Provide the (x, y) coordinate of the cell's center where the given text is located.  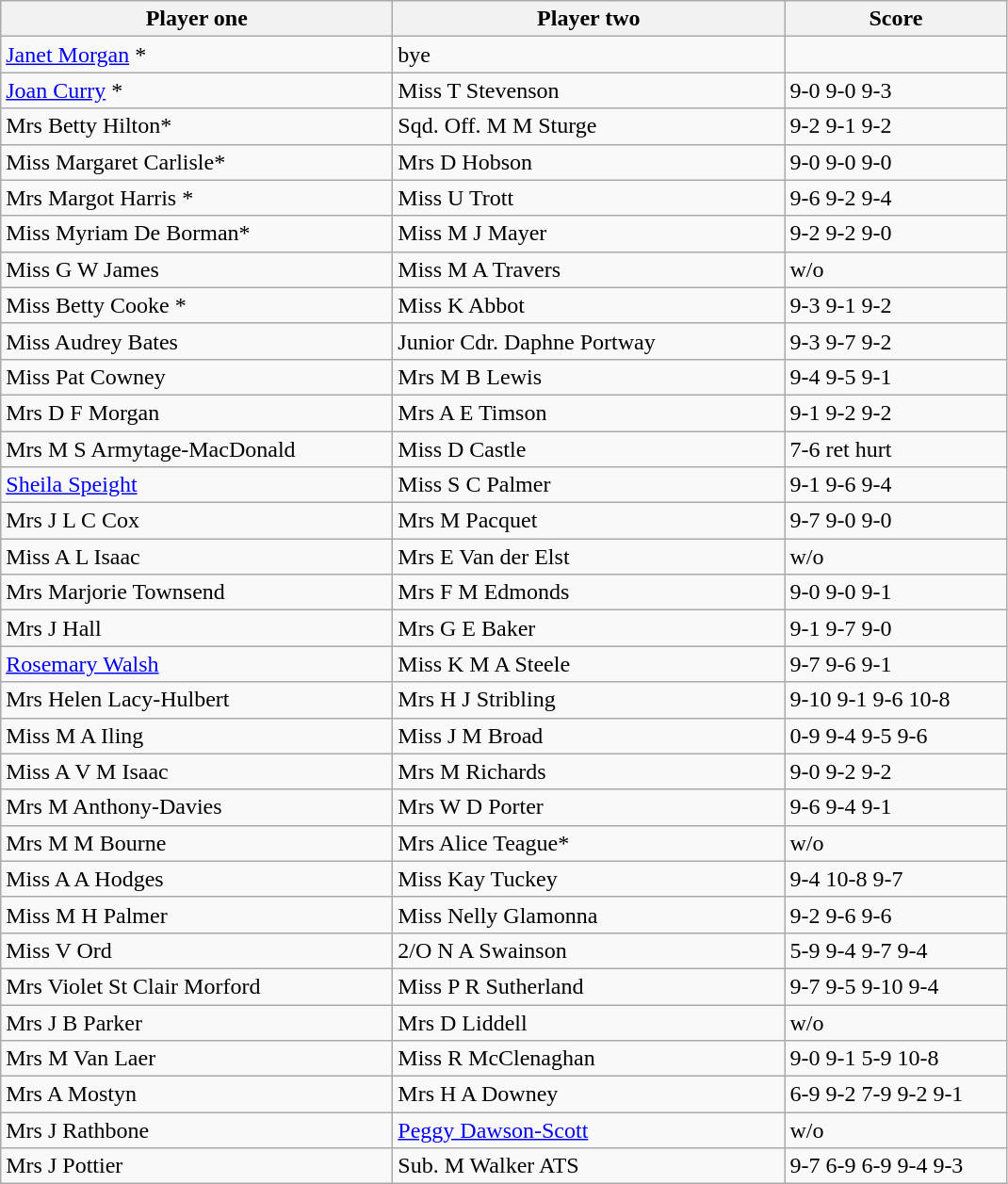
Mrs E Van der Elst (589, 557)
Miss M H Palmer (197, 915)
Mrs M Anthony-Davies (197, 807)
Mrs D Liddell (589, 1022)
Mrs H A Downey (589, 1095)
Peggy Dawson-Scott (589, 1130)
Miss Audrey Bates (197, 341)
Mrs Helen Lacy-Hulbert (197, 700)
0-9 9-4 9-5 9-6 (896, 736)
Miss Margaret Carlisle* (197, 162)
Mrs M Richards (589, 771)
Mrs W D Porter (589, 807)
Mrs M S Armytage-MacDonald (197, 449)
Miss Pat Cowney (197, 377)
9-4 9-5 9-1 (896, 377)
Mrs M Pacquet (589, 521)
Mrs Marjorie Townsend (197, 592)
Joan Curry * (197, 90)
Mrs J Rathbone (197, 1130)
Miss Myriam De Borman* (197, 234)
Miss K Abbot (589, 305)
Mrs F M Edmonds (589, 592)
Mrs M Van Laer (197, 1059)
Miss K M A Steele (589, 664)
9-3 9-7 9-2 (896, 341)
9-7 9-6 9-1 (896, 664)
9-4 10-8 9-7 (896, 879)
9-0 9-2 9-2 (896, 771)
Mrs J L C Cox (197, 521)
Miss G W James (197, 269)
Sub. M Walker ATS (589, 1166)
9-7 6-9 6-9 9-4 9-3 (896, 1166)
Miss A V M Isaac (197, 771)
9-2 9-1 9-2 (896, 126)
Miss Nelly Glamonna (589, 915)
Mrs G E Baker (589, 628)
5-9 9-4 9-7 9-4 (896, 950)
Miss V Ord (197, 950)
Miss Kay Tuckey (589, 879)
Mrs Violet St Clair Morford (197, 986)
Miss J M Broad (589, 736)
9-0 9-1 5-9 10-8 (896, 1059)
Player one (197, 19)
bye (589, 55)
9-7 9-0 9-0 (896, 521)
Miss M J Mayer (589, 234)
9-0 9-0 9-0 (896, 162)
9-1 9-7 9-0 (896, 628)
Miss A L Isaac (197, 557)
Mrs Betty Hilton* (197, 126)
Score (896, 19)
Mrs H J Stribling (589, 700)
Mrs J Pottier (197, 1166)
2/O N A Swainson (589, 950)
Miss U Trott (589, 198)
Mrs D Hobson (589, 162)
9-3 9-1 9-2 (896, 305)
Sqd. Off. M M Sturge (589, 126)
Mrs Alice Teague* (589, 843)
Sheila Speight (197, 485)
9-10 9-1 9-6 10-8 (896, 700)
Miss M A Travers (589, 269)
7-6 ret hurt (896, 449)
Mrs M M Bourne (197, 843)
Miss P R Sutherland (589, 986)
Mrs Margot Harris * (197, 198)
Junior Cdr. Daphne Portway (589, 341)
9-6 9-2 9-4 (896, 198)
Rosemary Walsh (197, 664)
Mrs A E Timson (589, 413)
Mrs M B Lewis (589, 377)
Janet Morgan * (197, 55)
9-0 9-0 9-3 (896, 90)
Miss Betty Cooke * (197, 305)
Miss S C Palmer (589, 485)
Miss T Stevenson (589, 90)
Miss A A Hodges (197, 879)
6-9 9-2 7-9 9-2 9-1 (896, 1095)
9-1 9-6 9-4 (896, 485)
Miss R McClenaghan (589, 1059)
Mrs A Mostyn (197, 1095)
9-6 9-4 9-1 (896, 807)
9-2 9-2 9-0 (896, 234)
Mrs J Hall (197, 628)
9-2 9-6 9-6 (896, 915)
Mrs J B Parker (197, 1022)
9-7 9-5 9-10 9-4 (896, 986)
Miss D Castle (589, 449)
Mrs D F Morgan (197, 413)
Player two (589, 19)
9-0 9-0 9-1 (896, 592)
9-1 9-2 9-2 (896, 413)
Miss M A Iling (197, 736)
